Return the (x, y) coordinate for the center point of the cell that contains the specified text.  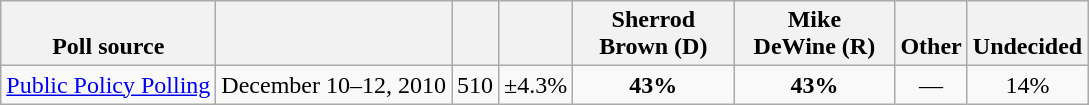
Public Policy Polling (108, 85)
— (931, 85)
MikeDeWine (R) (814, 34)
Other (931, 34)
Undecided (1027, 34)
SherrodBrown (D) (654, 34)
December 10–12, 2010 (334, 85)
±4.3% (536, 85)
510 (476, 85)
Poll source (108, 34)
14% (1027, 85)
